Pinpoint the cell where the given text exists, returning its [X, Y] midpoint coordinate. 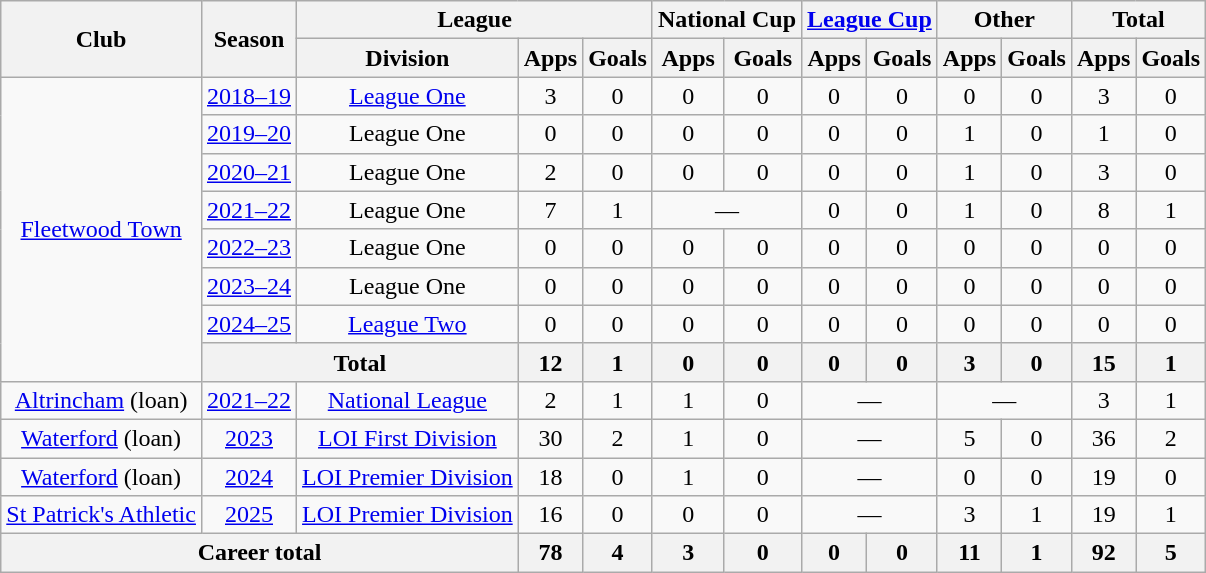
Season [248, 39]
2024–25 [248, 324]
2023–24 [248, 286]
12 [550, 362]
Fleetwood Town [102, 229]
2019–20 [248, 134]
11 [969, 553]
30 [550, 438]
2020–21 [248, 172]
16 [550, 515]
7 [550, 210]
League Two [408, 324]
4 [618, 553]
League [475, 20]
National Cup [726, 20]
League Cup [870, 20]
92 [1103, 553]
15 [1103, 362]
Other [1004, 20]
2023 [248, 438]
8 [1103, 210]
Club [102, 39]
18 [550, 477]
2022–23 [248, 248]
St Patrick's Athletic [102, 515]
2018–19 [248, 96]
2025 [248, 515]
LOI First Division [408, 438]
2024 [248, 477]
National League [408, 400]
78 [550, 553]
Career total [260, 553]
36 [1103, 438]
Division [408, 58]
Altrincham (loan) [102, 400]
